Return the (x, y) coordinate for the center point of the cell that contains the specified text.  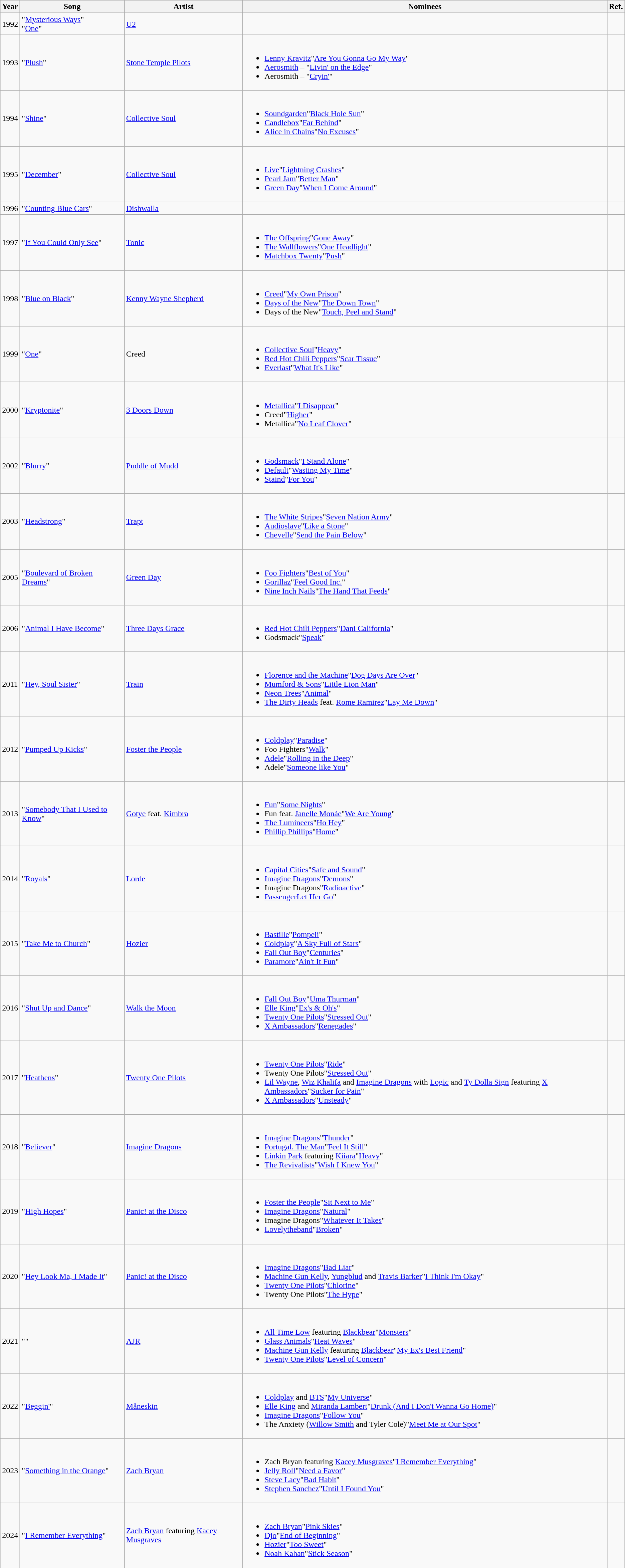
2024 (10, 1535)
"I Remember Everything" (72, 1535)
Creed (183, 354)
2013 (10, 814)
Hozier (183, 943)
"Headstrong" (72, 521)
Zach Bryan featuring Kacey Musgraves"I Remember Everything"Jelly Roll"Need a Favor"Steve Lacy"Bad Habit"Stephen Sanchez"Until I Found You" (425, 1471)
"Believer" (72, 1147)
"Shine" (72, 118)
"One" (72, 354)
Walk the Moon (183, 1008)
Fall Out Boy"Uma Thurman"Elle King"Ex's & Oh's"Twenty One Pilots"Stressed Out"X Ambassadors"Renegades" (425, 1008)
Kenny Wayne Shepherd (183, 298)
1992 (10, 24)
2003 (10, 521)
Puddle of Mudd (183, 465)
"Something in the Orange" (72, 1471)
Coldplay"Paradise"Foo Fighters"Walk"Adele"Rolling in the Deep"Adele"Someone like You" (425, 749)
Year (10, 7)
"Royals" (72, 879)
Zach Bryan (183, 1471)
2000 (10, 410)
2005 (10, 578)
Lenny Kravitz"Are You Gonna Go My Way"Aerosmith – "Livin' on the Edge"Aerosmith – "Cryin'" (425, 63)
"Boulevard of Broken Dreams" (72, 578)
1996 (10, 208)
1995 (10, 174)
Foster the People"Sit Next to Me"Imagine Dragons"Natural"Imagine Dragons"Whatever It Takes"Lovelytheband"Broken" (425, 1211)
2014 (10, 879)
Capital Cities"Safe and Sound"Imagine Dragons"Demons"Imagine Dragons"Radioactive"PassengerLet Her Go" (425, 879)
"Mysterious Ways" "One" (72, 24)
"Blue on Black" (72, 298)
"Counting Blue Cars" (72, 208)
2012 (10, 749)
Twenty One Pilots (183, 1078)
U2 (183, 24)
3 Doors Down (183, 410)
"Hey Look Ma, I Made It" (72, 1276)
The White Stripes"Seven Nation Army"Audioslave"Like a Stone"Chevelle"Send the Pain Below" (425, 521)
"Somebody That I Used to Know" (72, 814)
2017 (10, 1078)
"Hey, Soul Sister" (72, 684)
Imagine Dragons"Thunder"Portugal. The Man"Feel It Still"Linkin Park featuring Kiiara"Heavy"The Revivalists"Wish I Knew You" (425, 1147)
Soundgarden"Black Hole Sun"Candlebox"Far Behind"Alice in Chains"No Excuses" (425, 118)
Gotye feat. Kimbra (183, 814)
AJR (183, 1341)
1994 (10, 118)
Imagine Dragons"Bad Liar"Machine Gun Kelly, Yungblud and Travis Barker"I Think I'm Okay"Twenty One Pilots"Chlorine"Twenty One Pilots"The Hype" (425, 1276)
Foo Fighters"Best of You"Gorillaz"Feel Good Inc."Nine Inch Nails"The Hand That Feeds" (425, 578)
Bastille"Pompeii"Coldplay"A Sky Full of Stars"Fall Out Boy"Centuries"Paramore"Ain't It Fun" (425, 943)
Ref. (616, 7)
Train (183, 684)
Three Days Grace (183, 629)
Lorde (183, 879)
"High Hopes" (72, 1211)
Live"Lightning Crashes"Pearl Jam"Better Man"Green Day"When I Come Around" (425, 174)
Metallica"I Disappear"Creed"Higher"Metallica"No Leaf Clover" (425, 410)
Red Hot Chili Peppers"Dani California"Godsmack"Speak" (425, 629)
2002 (10, 465)
Zach Bryan"Pink Skies"Djo"End of Beginning"Hozier"Too Sweet"Noah Kahan"Stick Season" (425, 1535)
"If You Could Only See" (72, 242)
"Pumped Up Kicks" (72, 749)
2006 (10, 629)
2020 (10, 1276)
Zach Bryan featuring Kacey Musgraves (183, 1535)
Imagine Dragons (183, 1147)
"Beggin'" (72, 1406)
2015 (10, 943)
"Take Me to Church" (72, 943)
Trapt (183, 521)
Fun"Some Nights"Fun feat. Janelle Monáe"We Are Young"The Lumineers"Ho Hey"Phillip Phillips"Home" (425, 814)
"Animal I Have Become" (72, 629)
2023 (10, 1471)
"Shut Up and Dance" (72, 1008)
Collective Soul"Heavy"Red Hot Chili Peppers"Scar Tissue"Everlast"What It's Like" (425, 354)
2019 (10, 1211)
Florence and the Machine"Dog Days Are Over"Mumford & Sons"Little Lion Man"Neon Trees"Animal"The Dirty Heads feat. Rome Ramirez"Lay Me Down" (425, 684)
"" (72, 1341)
"December" (72, 174)
2021 (10, 1341)
"Plush" (72, 63)
Artist (183, 7)
Dishwalla (183, 208)
"Kryptonite" (72, 410)
Song (72, 7)
Creed"My Own Prison"Days of the New"The Down Town"Days of the New"Touch, Peel and Stand" (425, 298)
Tonic (183, 242)
2011 (10, 684)
"Blurry" (72, 465)
2018 (10, 1147)
Foster the People (183, 749)
1993 (10, 63)
The Offspring"Gone Away"The Wallflowers"One Headlight"Matchbox Twenty"Push" (425, 242)
2022 (10, 1406)
Nominees (425, 7)
"Heathens" (72, 1078)
1997 (10, 242)
1999 (10, 354)
Green Day (183, 578)
1998 (10, 298)
2016 (10, 1008)
Måneskin (183, 1406)
Stone Temple Pilots (183, 63)
Godsmack"I Stand Alone"Default"Wasting My Time"Staind"For You" (425, 465)
